Search for the cell housing the specified text and yield its [X, Y] center coordinate. 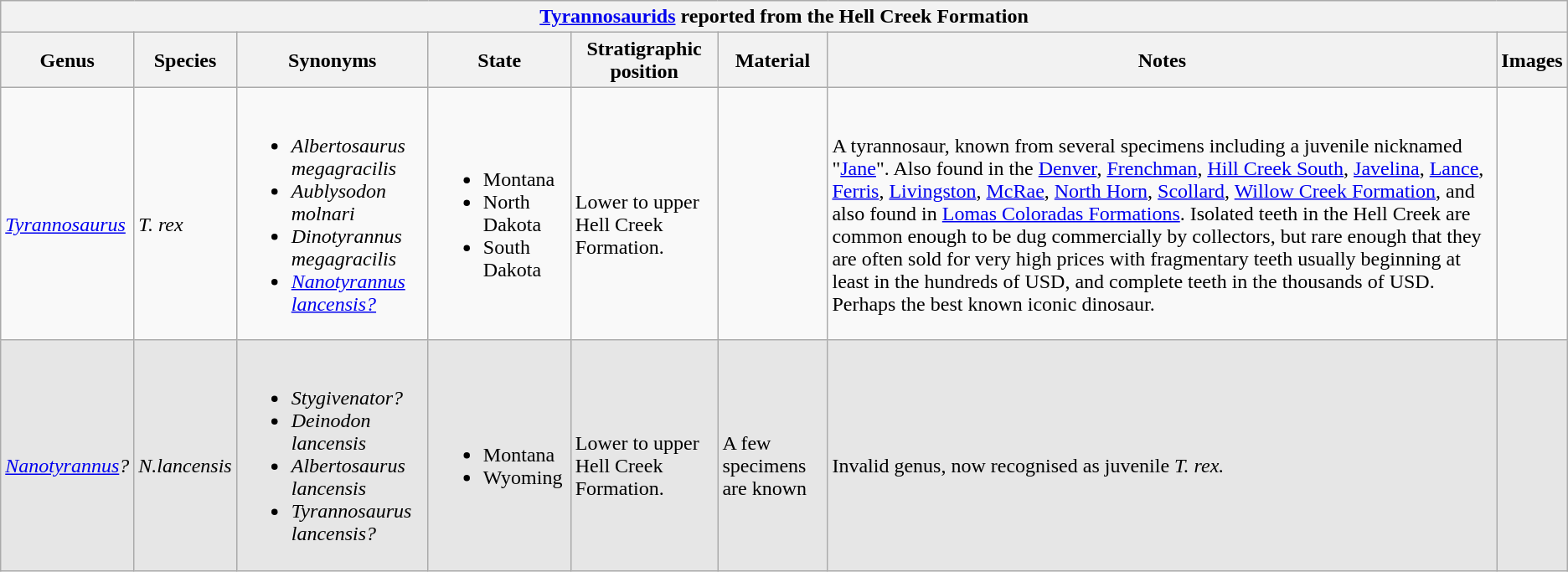
N.lancensis [185, 456]
Invalid genus, now recognised as juvenile T. rex. [1163, 456]
Genus [67, 60]
Images [1532, 60]
Stygivenator?Deinodon lancensisAlbertosaurus lancensisTyrannosaurus lancensis? [332, 456]
Albertosaurus megagracilisAublysodon molnariDinotyrannus megagracilisNanotyrannus lancensis? [332, 214]
Nanotyrannus? [67, 456]
Tyrannosaurids reported from the Hell Creek Formation [784, 17]
Stratigraphic position [644, 60]
Tyrannosaurus [67, 214]
Material [772, 60]
MontanaNorth DakotaSouth Dakota [499, 214]
Species [185, 60]
A few specimens are known [772, 456]
State [499, 60]
Notes [1163, 60]
Synonyms [332, 60]
T. rex [185, 214]
MontanaWyoming [499, 456]
